Determine the [x, y] coordinate at the center of the cell enclosing the given text.  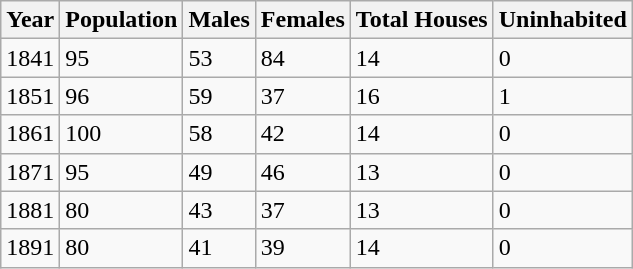
1861 [30, 134]
100 [122, 134]
Males [219, 20]
43 [219, 210]
53 [219, 58]
Population [122, 20]
Uninhabited [562, 20]
84 [302, 58]
42 [302, 134]
1871 [30, 172]
49 [219, 172]
Females [302, 20]
Year [30, 20]
1881 [30, 210]
1851 [30, 96]
Total Houses [422, 20]
59 [219, 96]
96 [122, 96]
41 [219, 248]
58 [219, 134]
46 [302, 172]
39 [302, 248]
1891 [30, 248]
16 [422, 96]
1 [562, 96]
1841 [30, 58]
